Detect which cell encompasses the target text, then output its (x, y) center coordinate. 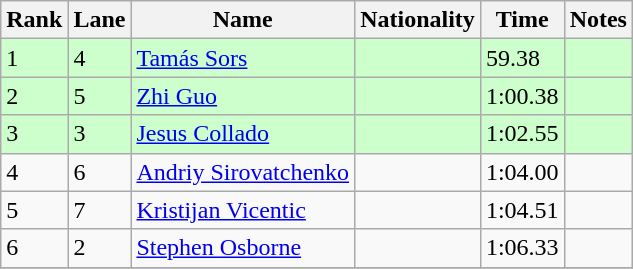
Kristijan Vicentic (243, 210)
Rank (34, 20)
1:00.38 (522, 96)
Tamás Sors (243, 58)
1 (34, 58)
7 (100, 210)
Lane (100, 20)
Andriy Sirovatchenko (243, 172)
Jesus Collado (243, 134)
1:06.33 (522, 248)
Notes (598, 20)
Stephen Osborne (243, 248)
Nationality (418, 20)
Time (522, 20)
Zhi Guo (243, 96)
Name (243, 20)
59.38 (522, 58)
1:04.51 (522, 210)
1:02.55 (522, 134)
1:04.00 (522, 172)
